Return the [x, y] coordinate for the center point of the cell that contains the specified text.  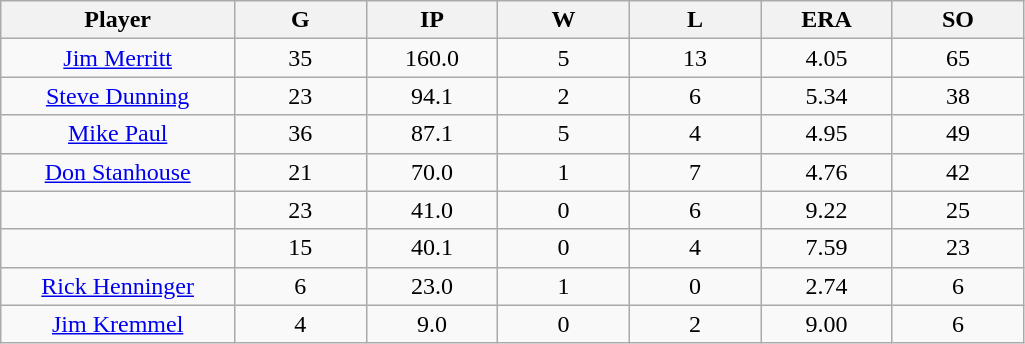
15 [301, 248]
49 [958, 134]
Don Stanhouse [118, 172]
21 [301, 172]
70.0 [432, 172]
Jim Kremmel [118, 324]
Rick Henninger [118, 286]
35 [301, 58]
L [695, 20]
41.0 [432, 210]
13 [695, 58]
7.59 [827, 248]
38 [958, 96]
94.1 [432, 96]
W [564, 20]
G [301, 20]
Jim Merritt [118, 58]
Mike Paul [118, 134]
4.05 [827, 58]
7 [695, 172]
23.0 [432, 286]
40.1 [432, 248]
IP [432, 20]
25 [958, 210]
ERA [827, 20]
Steve Dunning [118, 96]
SO [958, 20]
9.0 [432, 324]
36 [301, 134]
87.1 [432, 134]
160.0 [432, 58]
42 [958, 172]
2.74 [827, 286]
4.76 [827, 172]
65 [958, 58]
9.22 [827, 210]
4.95 [827, 134]
5.34 [827, 96]
Player [118, 20]
9.00 [827, 324]
